Detect which cell encompasses the target text, then output its [x, y] center coordinate. 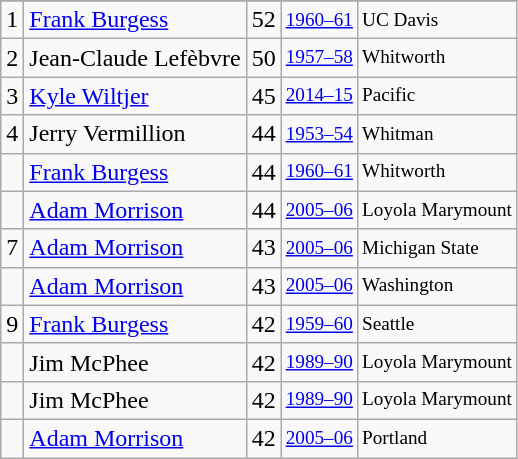
UC Davis [436, 20]
Jerry Vermillion [135, 134]
2014–15 [319, 96]
Jean-Claude Lefèbvre [135, 58]
2 [12, 58]
7 [12, 248]
52 [264, 20]
1953–54 [319, 134]
Kyle Wiltjer [135, 96]
1957–58 [319, 58]
9 [12, 324]
Michigan State [436, 248]
Portland [436, 438]
3 [12, 96]
50 [264, 58]
1959–60 [319, 324]
4 [12, 134]
Seattle [436, 324]
Whitman [436, 134]
45 [264, 96]
1 [12, 20]
Pacific [436, 96]
Washington [436, 286]
